Extract the (X, Y) coordinate from the center of the cell holding the provided text.  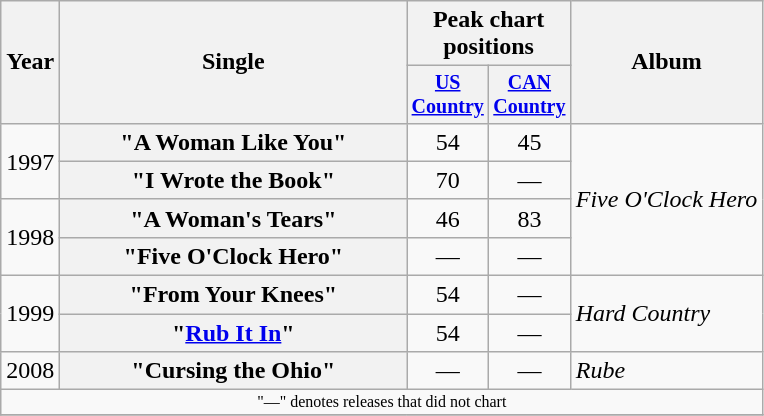
83 (530, 218)
CAN Country (530, 94)
Year (30, 62)
Single (234, 62)
Hard Country (666, 314)
"From Your Knees" (234, 295)
"Rub It In" (234, 333)
Rube (666, 371)
Five O'Clock Hero (666, 199)
"Five O'Clock Hero" (234, 256)
1998 (30, 237)
US Country (448, 94)
"Cursing the Ohio" (234, 371)
Album (666, 62)
70 (448, 180)
"A Woman's Tears" (234, 218)
2008 (30, 371)
"—" denotes releases that did not chart (382, 402)
1997 (30, 161)
"A Woman Like You" (234, 142)
Peak chartpositions (488, 34)
46 (448, 218)
"I Wrote the Book" (234, 180)
1999 (30, 314)
45 (530, 142)
